For the text-containing cell, return its midpoint in (x, y) coordinate format. 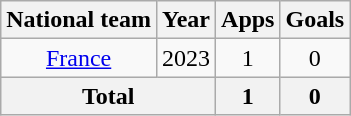
Total (108, 96)
France (79, 58)
National team (79, 20)
Year (186, 20)
Goals (315, 20)
Apps (248, 20)
2023 (186, 58)
